Locate the cell with the specified text and output its (x, y) center coordinate. 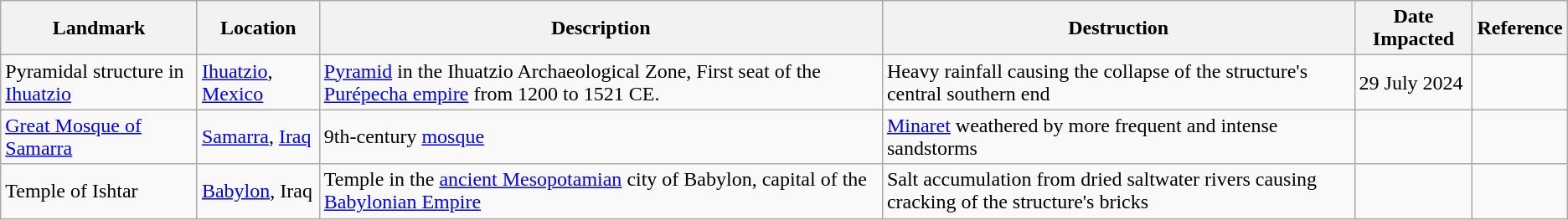
Reference (1519, 28)
Landmark (99, 28)
Location (258, 28)
29 July 2024 (1414, 82)
Temple in the ancient Mesopotamian city of Babylon, capital of the Babylonian Empire (601, 191)
Samarra, Iraq (258, 137)
Salt accumulation from dried saltwater rivers causing cracking of the structure's bricks (1118, 191)
Temple of Ishtar (99, 191)
Great Mosque of Samarra (99, 137)
Description (601, 28)
Heavy rainfall causing the collapse of the structure's central southern end (1118, 82)
9th-century mosque (601, 137)
Destruction (1118, 28)
Pyramid in the Ihuatzio Archaeological Zone, First seat of the Purépecha empire from 1200 to 1521 CE. (601, 82)
Babylon, Iraq (258, 191)
Minaret weathered by more frequent and intense sandstorms (1118, 137)
Pyramidal structure in Ihuatzio (99, 82)
Date Impacted (1414, 28)
Ihuatzio, Mexico (258, 82)
